Output the (X, Y) coordinate of the center of the cell containing the given text.  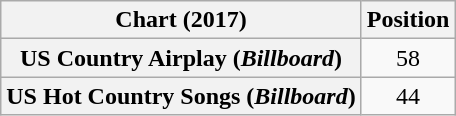
Position (408, 20)
Chart (2017) (181, 20)
US Country Airplay (Billboard) (181, 58)
58 (408, 58)
44 (408, 96)
US Hot Country Songs (Billboard) (181, 96)
